For the text-containing cell, return its midpoint in [X, Y] coordinate format. 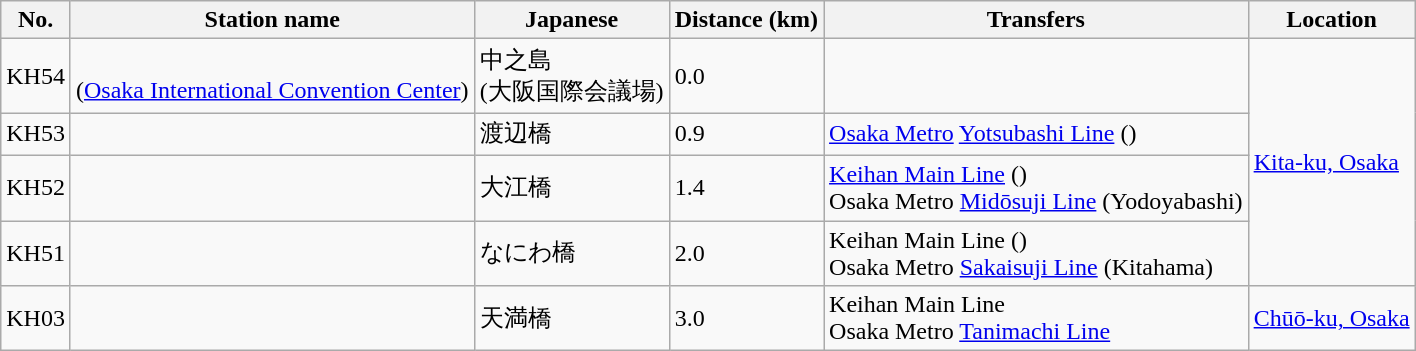
なにわ橋 [572, 252]
2.0 [746, 252]
渡辺橋 [572, 134]
KH03 [36, 318]
Keihan Main Line () Osaka Metro Midōsuji Line (Yodoyabashi) [1036, 188]
天満橋 [572, 318]
Keihan Main Line Osaka Metro Tanimachi Line [1036, 318]
Chūō-ku, Osaka [1332, 318]
No. [36, 20]
3.0 [746, 318]
Kita-ku, Osaka [1332, 162]
KH51 [36, 252]
0.0 [746, 76]
Station name [272, 20]
Japanese [572, 20]
(Osaka International Convention Center) [272, 76]
Keihan Main Line () Osaka Metro Sakaisuji Line (Kitahama) [1036, 252]
0.9 [746, 134]
KH53 [36, 134]
1.4 [746, 188]
Location [1332, 20]
Distance (km) [746, 20]
中之島(大阪国際会議場) [572, 76]
KH52 [36, 188]
Transfers [1036, 20]
Osaka Metro Yotsubashi Line () [1036, 134]
大江橋 [572, 188]
KH54 [36, 76]
